Find where the given text appears and provide that cell's center as (X, Y) coordinate. 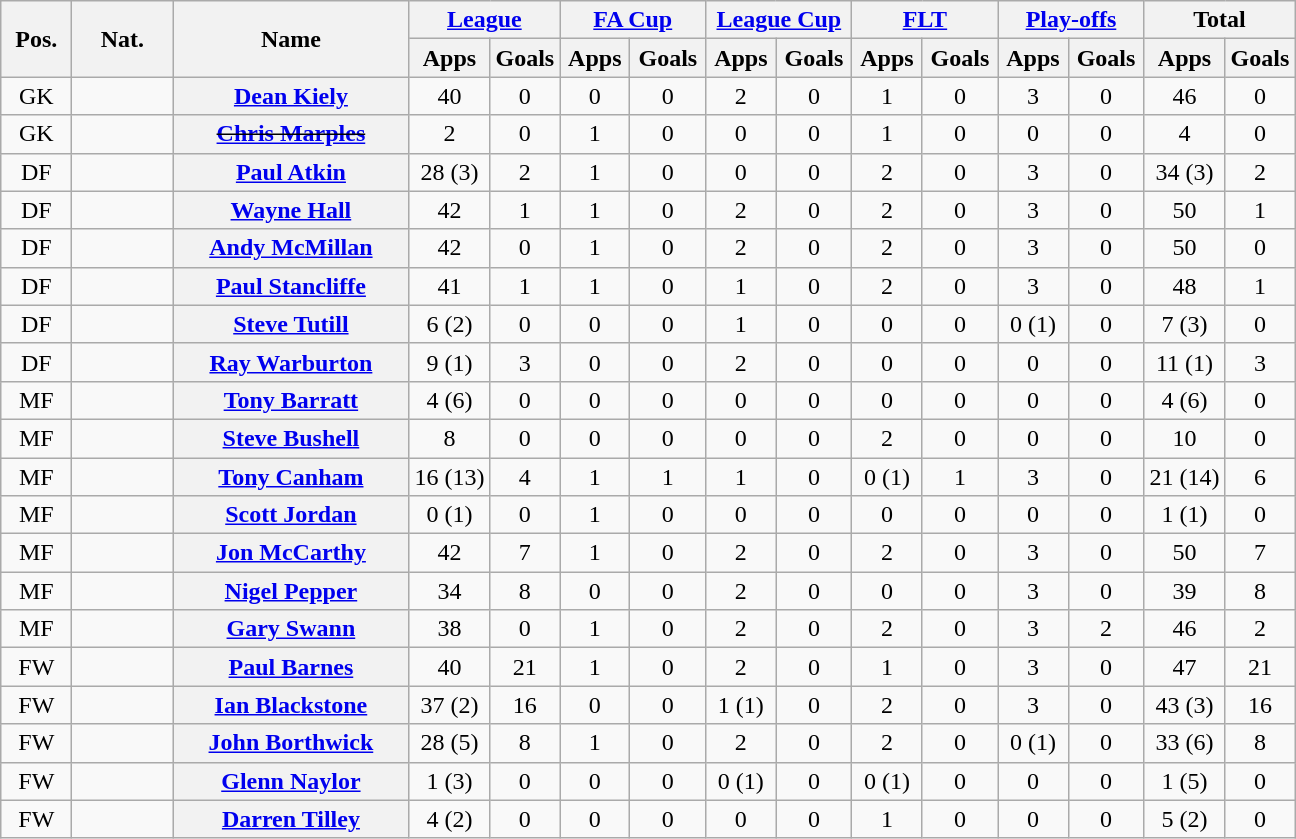
Tony Barratt (291, 400)
21 (14) (1184, 477)
Paul Stancliffe (291, 286)
10 (1184, 438)
Steve Tutill (291, 324)
11 (1) (1184, 362)
Name (291, 39)
Dean Kiely (291, 96)
Nat. (122, 39)
Play-offs (1071, 20)
Wayne Hall (291, 210)
Andy McMillan (291, 248)
16 (13) (450, 477)
Darren Tilley (291, 819)
Tony Canham (291, 477)
34 (3) (1184, 172)
Steve Bushell (291, 438)
28 (3) (450, 172)
6 (2) (450, 324)
FA Cup (633, 20)
6 (1260, 477)
7 (3) (1184, 324)
Ray Warburton (291, 362)
Pos. (36, 39)
Paul Atkin (291, 172)
Total (1220, 20)
Gary Swann (291, 629)
1 (5) (1184, 781)
Ian Blackstone (291, 705)
43 (3) (1184, 705)
Glenn Naylor (291, 781)
John Borthwick (291, 743)
League Cup (779, 20)
1 (3) (450, 781)
Jon McCarthy (291, 553)
41 (450, 286)
4 (2) (450, 819)
28 (5) (450, 743)
39 (1184, 591)
League (484, 20)
38 (450, 629)
9 (1) (450, 362)
33 (6) (1184, 743)
34 (450, 591)
Scott Jordan (291, 515)
Paul Barnes (291, 667)
47 (1184, 667)
Chris Marples (291, 134)
5 (2) (1184, 819)
Nigel Pepper (291, 591)
48 (1184, 286)
37 (2) (450, 705)
FLT (925, 20)
